Return the (X, Y) coordinate for the center point of the cell that contains the specified text.  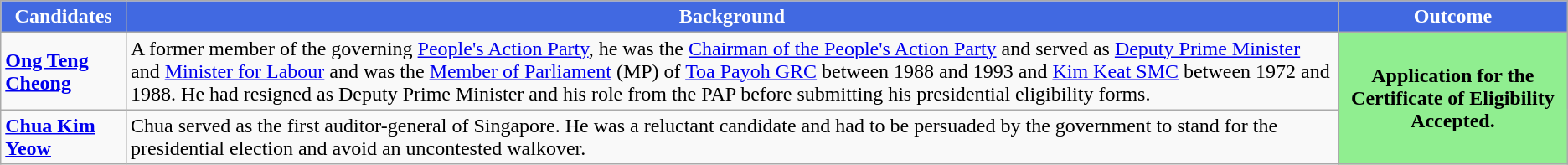
Background (732, 17)
Ong Teng Cheong (64, 71)
Outcome (1453, 17)
Chua Kim Yeow (64, 137)
Candidates (64, 17)
Application for the Certificate of Eligibility Accepted. (1453, 99)
